Pinpoint the cell where the given text exists, returning its [X, Y] midpoint coordinate. 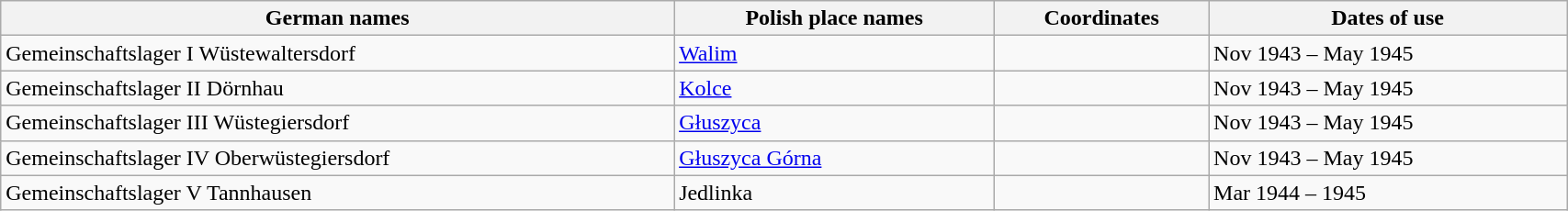
German names [338, 18]
Kolce [834, 88]
Gemeinschaftslager III Wüstegiersdorf [338, 123]
Polish place names [834, 18]
Głuszyca [834, 123]
Głuszyca Górna [834, 158]
Gemeinschaftslager IV Oberwüstegiersdorf [338, 158]
Dates of use [1388, 18]
Walim [834, 53]
Gemeinschaftslager II Dörnhau [338, 88]
Gemeinschaftslager V Tannhausen [338, 193]
Coordinates [1102, 18]
Gemeinschaftslager I Wüstewaltersdorf [338, 53]
Jedlinka [834, 193]
Mar 1944 – 1945 [1388, 193]
